Locate the cell with the specified text and output its (x, y) center coordinate. 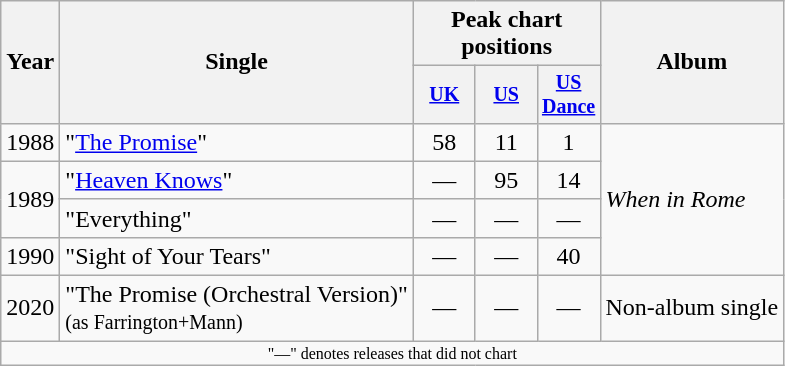
2020 (30, 308)
"—" denotes releases that did not chart (392, 353)
"The Promise (Orchestral Version)"(as Farrington+Mann) (236, 308)
1 (568, 142)
1989 (30, 199)
"The Promise" (236, 142)
1988 (30, 142)
USDance (568, 94)
"Everything" (236, 218)
Year (30, 62)
When in Rome (692, 199)
1990 (30, 256)
Single (236, 62)
40 (568, 256)
"Sight of Your Tears" (236, 256)
11 (506, 142)
US (506, 94)
Album (692, 62)
14 (568, 180)
95 (506, 180)
UK (444, 94)
"Heaven Knows" (236, 180)
Non-album single (692, 308)
Peak chart positions (506, 34)
58 (444, 142)
